Scan for the cell matching the given text and deliver its [X, Y] coordinate at center. 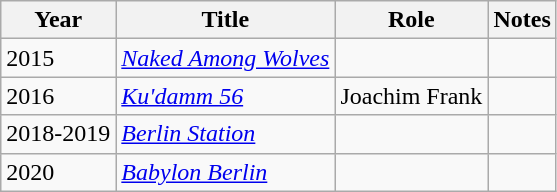
Role [412, 20]
Notes [522, 20]
Joachim Frank [412, 96]
2020 [58, 172]
Ku'damm 56 [226, 96]
2016 [58, 96]
2018-2019 [58, 134]
2015 [58, 58]
Title [226, 20]
Berlin Station [226, 134]
Naked Among Wolves [226, 58]
Babylon Berlin [226, 172]
Year [58, 20]
